Determine the (X, Y) coordinate at the center of the cell enclosing the given text.  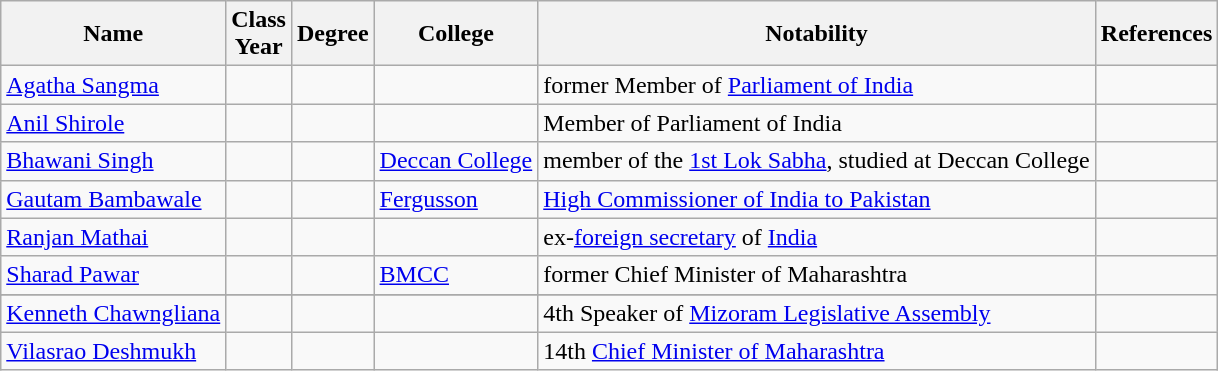
Degree (332, 34)
Gautam Bambawale (114, 199)
High Commissioner of India to Pakistan (817, 199)
Notability (817, 34)
Member of Parliament of India (817, 123)
4th Speaker of Mizoram Legislative Assembly (817, 313)
Ranjan Mathai (114, 237)
14th Chief Minister of Maharashtra (817, 351)
Bhawani Singh (114, 161)
member of the 1st Lok Sabha, studied at Deccan College (817, 161)
Name (114, 34)
References (1156, 34)
BMCC (456, 275)
Deccan College (456, 161)
Anil Shirole (114, 123)
former Chief Minister of Maharashtra (817, 275)
Agatha Sangma (114, 85)
Kenneth Chawngliana (114, 313)
ex-foreign secretary of India (817, 237)
former Member of Parliament of India (817, 85)
Vilasrao Deshmukh (114, 351)
Sharad Pawar (114, 275)
ClassYear (259, 34)
Fergusson (456, 199)
College (456, 34)
